Pinpoint the cell where the given text exists, returning its (x, y) midpoint coordinate. 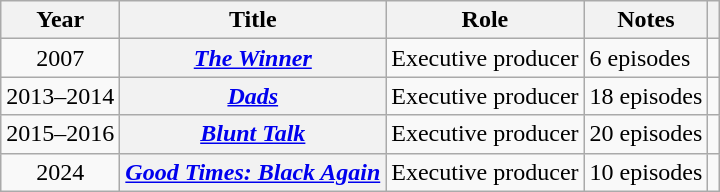
Good Times: Black Again (253, 172)
The Winner (253, 58)
Blunt Talk (253, 134)
Notes (646, 20)
Role (485, 20)
2007 (60, 58)
2015–2016 (60, 134)
Title (253, 20)
2013–2014 (60, 96)
10 episodes (646, 172)
6 episodes (646, 58)
18 episodes (646, 96)
20 episodes (646, 134)
Year (60, 20)
2024 (60, 172)
Dads (253, 96)
